Pinpoint the cell where the given text exists, returning its [x, y] midpoint coordinate. 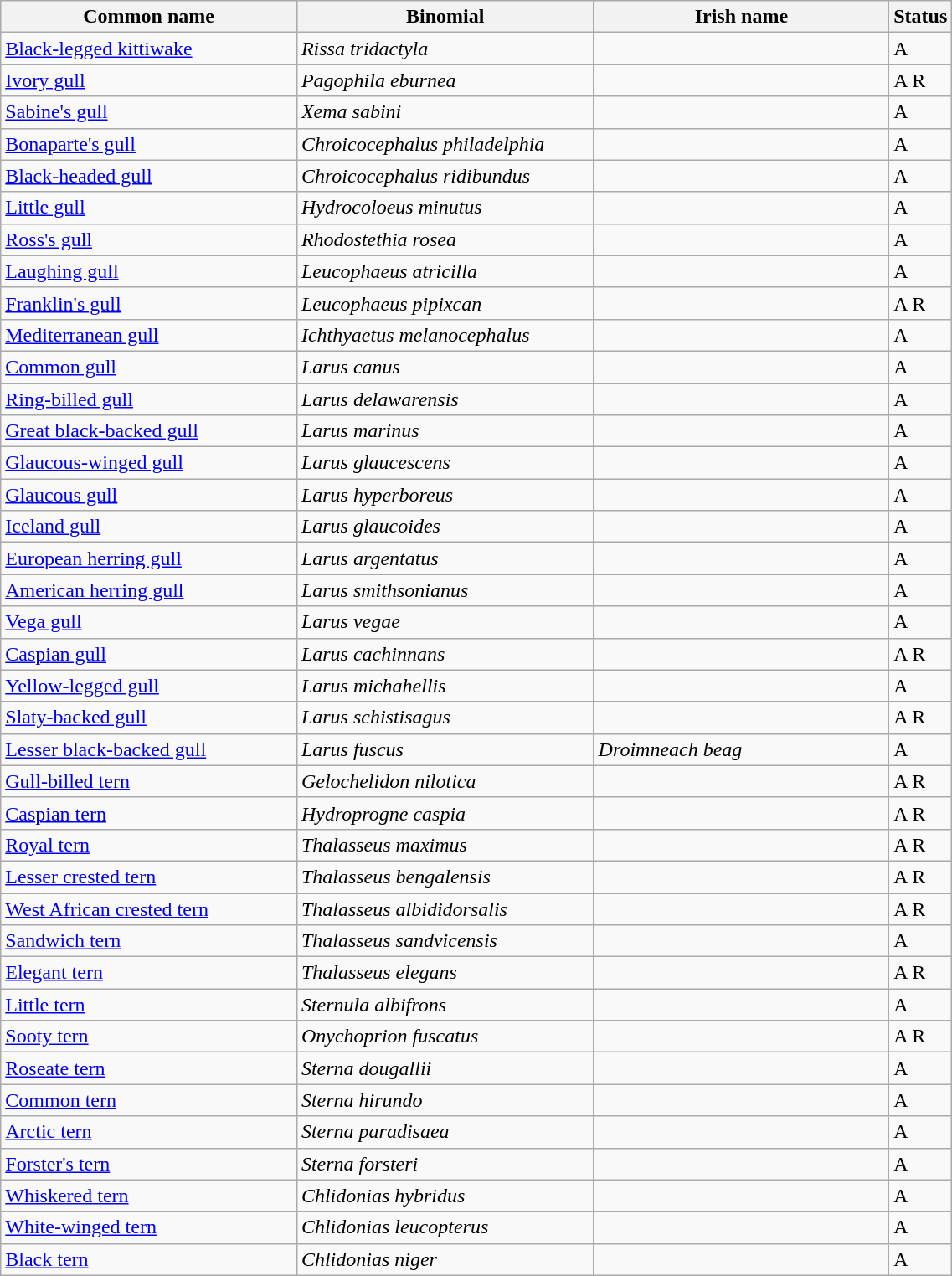
Chlidonias niger [445, 1259]
American herring gull [149, 590]
Slaty-backed gull [149, 718]
Whiskered tern [149, 1196]
Thalasseus albididorsalis [445, 908]
Larus delawarensis [445, 399]
Chroicocephalus philadelphia [445, 144]
Great black-backed gull [149, 431]
Little tern [149, 1005]
Glaucous-winged gull [149, 463]
Thalasseus bengalensis [445, 877]
Gull-billed tern [149, 781]
Caspian tern [149, 813]
West African crested tern [149, 908]
Larus marinus [445, 431]
Common tern [149, 1100]
European herring gull [149, 558]
Larus glaucescens [445, 463]
Leucophaeus pipixcan [445, 303]
Ross's gull [149, 239]
Elegant tern [149, 973]
Binomial [445, 17]
Sternula albifrons [445, 1005]
Little gull [149, 208]
Black-headed gull [149, 176]
Thalasseus sandvicensis [445, 941]
Caspian gull [149, 654]
Forster's tern [149, 1164]
Xema sabini [445, 112]
Hydroprogne caspia [445, 813]
Pagophila eburnea [445, 80]
Sterna forsteri [445, 1164]
Black-legged kittiwake [149, 49]
Yellow-legged gull [149, 686]
Mediterranean gull [149, 335]
Arctic tern [149, 1132]
Droimneach beag [742, 749]
Thalasseus maximus [445, 845]
Roseate tern [149, 1068]
Ring-billed gull [149, 399]
Rhodostethia rosea [445, 239]
Hydrocoloeus minutus [445, 208]
Iceland gull [149, 527]
Larus michahellis [445, 686]
Larus argentatus [445, 558]
Glaucous gull [149, 495]
Status [921, 17]
Vega gull [149, 622]
Sterna dougallii [445, 1068]
Rissa tridactyla [445, 49]
Royal tern [149, 845]
Larus fuscus [445, 749]
Thalasseus elegans [445, 973]
Sterna paradisaea [445, 1132]
Sooty tern [149, 1037]
Bonaparte's gull [149, 144]
Chroicocephalus ridibundus [445, 176]
Common gull [149, 367]
Sandwich tern [149, 941]
Lesser black-backed gull [149, 749]
Gelochelidon nilotica [445, 781]
Lesser crested tern [149, 877]
Irish name [742, 17]
Larus schistisagus [445, 718]
Common name [149, 17]
Sabine's gull [149, 112]
Larus cachinnans [445, 654]
Larus canus [445, 367]
Franklin's gull [149, 303]
Onychoprion fuscatus [445, 1037]
Larus glaucoides [445, 527]
Laughing gull [149, 271]
White-winged tern [149, 1227]
Ivory gull [149, 80]
Chlidonias hybridus [445, 1196]
Chlidonias leucopterus [445, 1227]
Sterna hirundo [445, 1100]
Larus smithsonianus [445, 590]
Larus hyperboreus [445, 495]
Black tern [149, 1259]
Larus vegae [445, 622]
Ichthyaetus melanocephalus [445, 335]
Leucophaeus atricilla [445, 271]
